Locate the cell with the specified text and output its (X, Y) center coordinate. 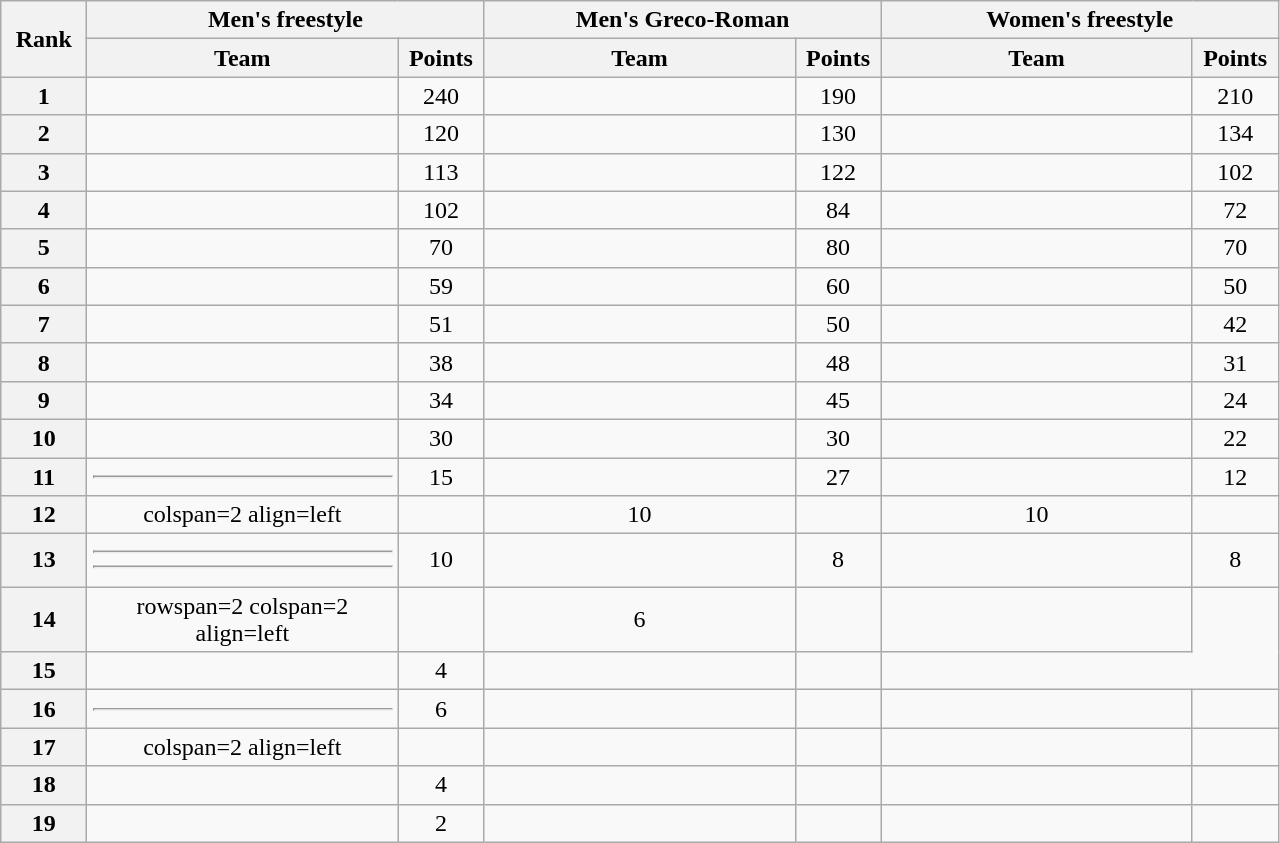
11 (44, 477)
14 (44, 620)
3 (44, 172)
31 (1235, 362)
13 (44, 560)
22 (1235, 438)
122 (838, 172)
210 (1235, 96)
Men's Greco-Roman (682, 20)
7 (44, 324)
190 (838, 96)
Rank (44, 39)
48 (838, 362)
17 (44, 747)
5 (44, 248)
51 (441, 324)
45 (838, 400)
Men's freestyle (286, 20)
27 (838, 477)
24 (1235, 400)
120 (441, 134)
Women's freestyle (1080, 20)
130 (838, 134)
18 (44, 785)
240 (441, 96)
60 (838, 286)
19 (44, 823)
72 (1235, 210)
134 (1235, 134)
80 (838, 248)
113 (441, 172)
38 (441, 362)
16 (44, 709)
1 (44, 96)
rowspan=2 colspan=2 align=left (242, 620)
59 (441, 286)
42 (1235, 324)
9 (44, 400)
34 (441, 400)
84 (838, 210)
